Search for the cell housing the specified text and yield its (x, y) center coordinate. 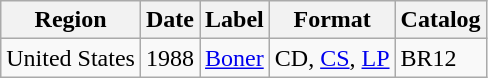
CD, CS, LP (332, 58)
Date (170, 20)
1988 (170, 58)
Boner (235, 58)
United States (71, 58)
Region (71, 20)
Catalog (440, 20)
Label (235, 20)
BR12 (440, 58)
Format (332, 20)
